Scan for the cell matching the given text and deliver its (X, Y) coordinate at center. 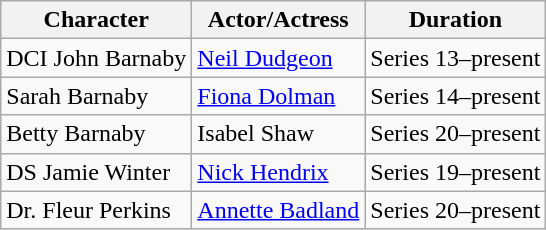
Actor/Actress (278, 20)
Duration (456, 20)
DS Jamie Winter (96, 172)
Character (96, 20)
Annette Badland (278, 210)
Fiona Dolman (278, 96)
Isabel Shaw (278, 134)
Series 13–present (456, 58)
Neil Dudgeon (278, 58)
Series 19–present (456, 172)
Dr. Fleur Perkins (96, 210)
Nick Hendrix (278, 172)
Series 14–present (456, 96)
Sarah Barnaby (96, 96)
Betty Barnaby (96, 134)
DCI John Barnaby (96, 58)
